From the cell containing the given text, extract its center point as (X, Y) coordinate. 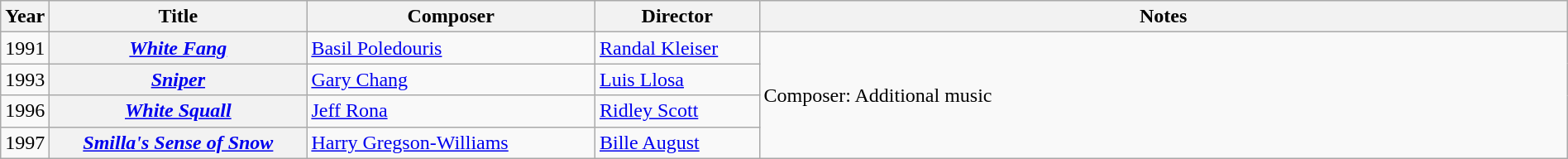
Bille August (676, 142)
White Squall (179, 111)
1993 (25, 79)
Jeff Rona (452, 111)
Sniper (179, 79)
1991 (25, 48)
Composer: Additional music (1163, 95)
Composer (452, 17)
Notes (1163, 17)
White Fang (179, 48)
Gary Chang (452, 79)
Randal Kleiser (676, 48)
Basil Poledouris (452, 48)
Ridley Scott (676, 111)
1996 (25, 111)
Title (179, 17)
Director (676, 17)
1997 (25, 142)
Smilla's Sense of Snow (179, 142)
Harry Gregson-Williams (452, 142)
Luis Llosa (676, 79)
Year (25, 17)
